Capture the cell that displays the provided text and extract its [X, Y] central coordinate. 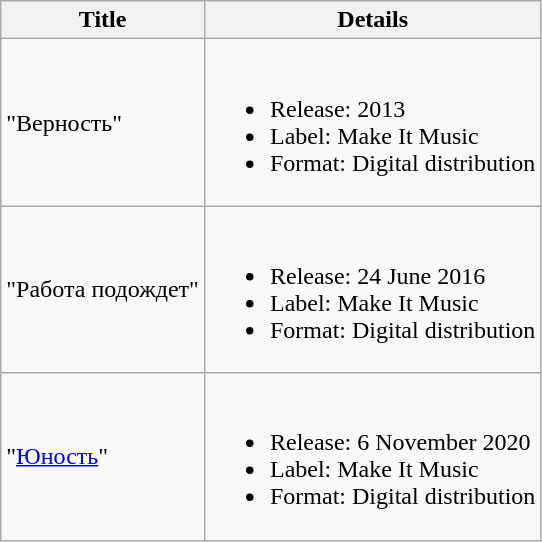
"Юность" [103, 456]
"Верность" [103, 122]
Release: 24 June 2016Label: Make It MusicFormat: Digital distribution [372, 290]
Title [103, 20]
Release: 2013Label: Make It MusicFormat: Digital distribution [372, 122]
Details [372, 20]
Release: 6 November 2020Label: Make It MusicFormat: Digital distribution [372, 456]
"Работа подождет" [103, 290]
